Search for the cell housing the specified text and yield its (x, y) center coordinate. 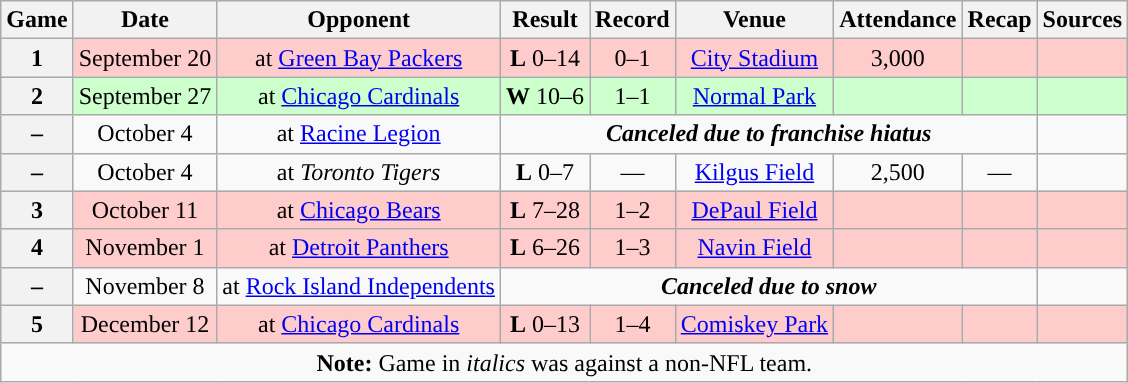
at Toronto Tigers (359, 172)
Opponent (359, 20)
3,000 (898, 58)
DePaul Field (754, 210)
4 (37, 248)
at Detroit Panthers (359, 248)
Recap (1000, 20)
5 (37, 324)
Comiskey Park (754, 324)
L 0–7 (544, 172)
Result (544, 20)
at Chicago Bears (359, 210)
Attendance (898, 20)
L 0–13 (544, 324)
Normal Park (754, 96)
2,500 (898, 172)
Date (145, 20)
1–2 (633, 210)
3 (37, 210)
Venue (754, 20)
L 7–28 (544, 210)
1–4 (633, 324)
Canceled due to snow (768, 286)
at Green Bay Packers (359, 58)
Canceled due to franchise hiatus (768, 134)
Kilgus Field (754, 172)
at Rock Island Independents (359, 286)
0–1 (633, 58)
Record (633, 20)
City Stadium (754, 58)
September 20 (145, 58)
W 10–6 (544, 96)
L 6–26 (544, 248)
L 0–14 (544, 58)
December 12 (145, 324)
1 (37, 58)
October 11 (145, 210)
November 1 (145, 248)
Sources (1082, 20)
2 (37, 96)
Navin Field (754, 248)
1–3 (633, 248)
September 27 (145, 96)
1–1 (633, 96)
Note: Game in italics was against a non-NFL team. (564, 362)
November 8 (145, 286)
at Racine Legion (359, 134)
Game (37, 20)
